Return [x, y] of the center of cell containing provided text 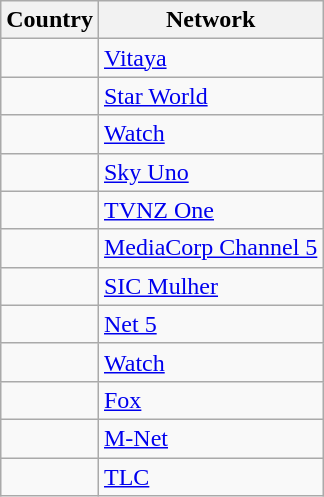
TLC [210, 477]
Net 5 [210, 324]
TVNZ One [210, 210]
Sky Uno [210, 172]
Star World [210, 96]
Network [210, 20]
SIC Mulher [210, 286]
MediaCorp Channel 5 [210, 248]
M-Net [210, 438]
Fox [210, 400]
Country [50, 20]
Vitaya [210, 58]
